Return (x, y) of the center of cell containing provided text 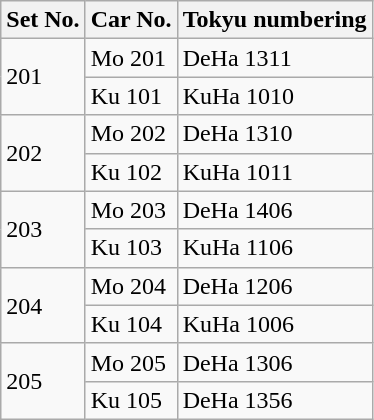
Mo 204 (131, 286)
DeHa 1206 (274, 286)
201 (43, 77)
DeHa 1306 (274, 362)
DeHa 1310 (274, 134)
Ku 104 (131, 324)
Mo 201 (131, 58)
Mo 203 (131, 210)
DeHa 1311 (274, 58)
KuHa 1011 (274, 172)
Mo 205 (131, 362)
Ku 102 (131, 172)
202 (43, 153)
203 (43, 229)
Ku 101 (131, 96)
Car No. (131, 20)
Ku 105 (131, 400)
Ku 103 (131, 248)
Mo 202 (131, 134)
KuHa 1106 (274, 248)
Set No. (43, 20)
KuHa 1006 (274, 324)
DeHa 1356 (274, 400)
KuHa 1010 (274, 96)
Tokyu numbering (274, 20)
204 (43, 305)
DeHa 1406 (274, 210)
205 (43, 381)
